Return (x, y) of the center of cell containing provided text 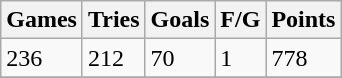
Tries (114, 20)
70 (180, 58)
Goals (180, 20)
Points (304, 20)
F/G (240, 20)
Games (42, 20)
778 (304, 58)
236 (42, 58)
1 (240, 58)
212 (114, 58)
